Determine the (x, y) coordinate at the center of the cell enclosing the given text.  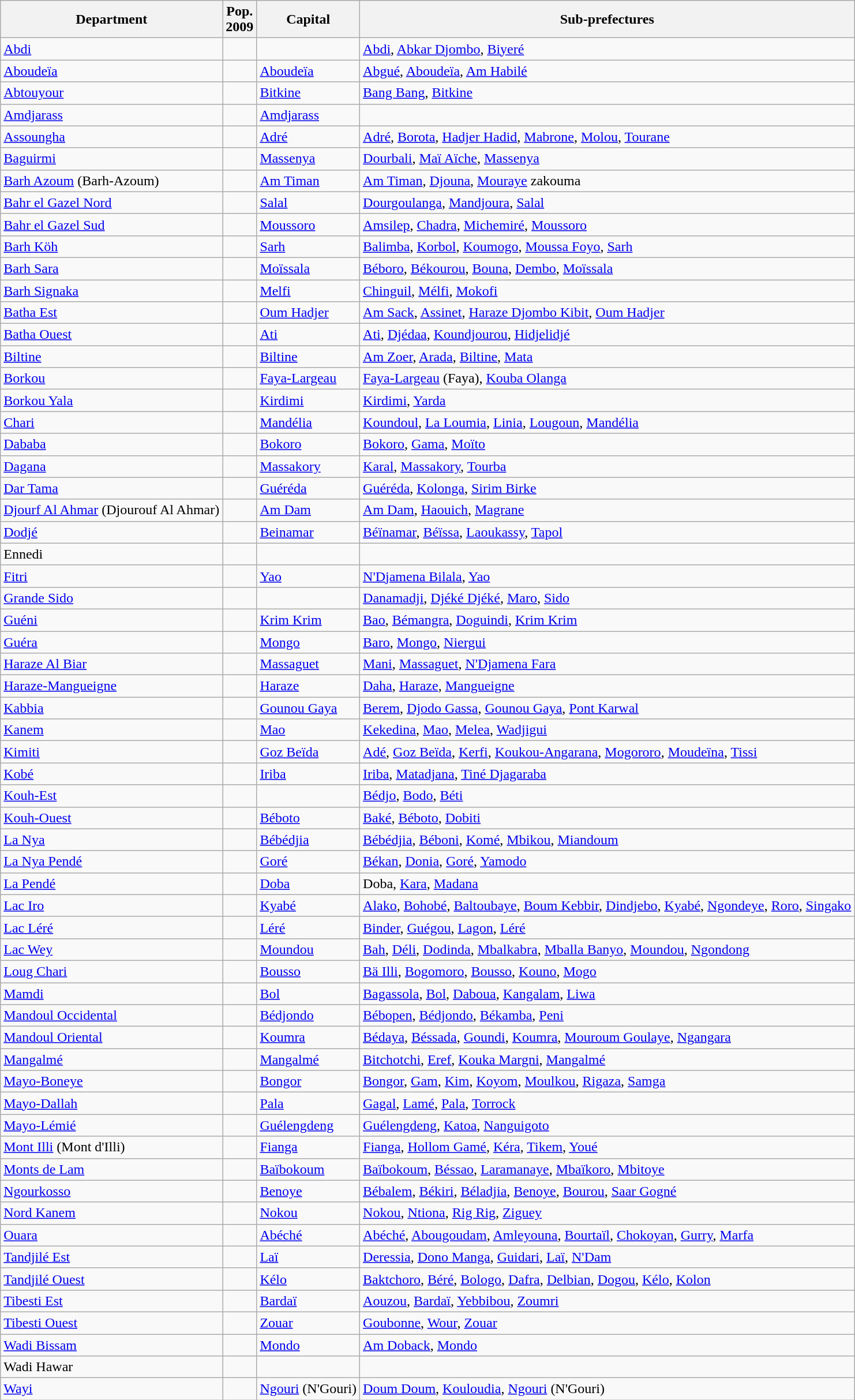
Lac Iro (112, 905)
Krim Krim (308, 620)
Goré (308, 862)
Béboro, Békourou, Bouna, Dembo, Moïssala (607, 268)
Bol (308, 993)
Kanem (112, 730)
Goz Beïda (308, 752)
Bédjo, Bodo, Béti (607, 796)
Doba (308, 884)
Bongor, Gam, Kim, Koyom, Moulkou, Rigaza, Samga (607, 1081)
Doum Doum, Kouloudia, Ngouri (N'Gouri) (607, 1389)
Borkou Yala (112, 400)
Wadi Bissam (112, 1345)
Mao (308, 730)
Loug Chari (112, 971)
La Pendé (112, 884)
Bahr el Gazel Nord (112, 203)
Fitri (112, 576)
Mayo-Dallah (112, 1103)
Baïbokoum (308, 1169)
Goubonne, Wour, Zouar (607, 1323)
Lac Léré (112, 927)
Bédaya, Béssada, Goundi, Koumra, Mouroum Goulaye, Ngangara (607, 1038)
Ennedi (112, 554)
Tandjilé Est (112, 1257)
Fianga, Hollom Gamé, Kéra, Tikem, Youé (607, 1147)
Béïnamar, Béïssa, Laoukassy, Tapol (607, 532)
Danamadji, Djéké Djéké, Maro, Sido (607, 598)
Ati, Djédaa, Koundjourou, Hidjelidjé (607, 335)
Nord Kanem (112, 1213)
Bitkine (308, 93)
Guéréda (308, 488)
Tandjilé Ouest (112, 1279)
Kyabé (308, 905)
Haraze Al Biar (112, 664)
Am Timan (308, 181)
Alako, Bohobé, Baltoubaye, Boum Kebbir, Dindjebo, Kyabé, Ngondeye, Roro, Singako (607, 905)
Adré (308, 137)
Gagal, Lamé, Pala, Torrock (607, 1103)
Karal, Massakory, Tourba (607, 466)
Baro, Mongo, Niergui (607, 642)
Gounou Gaya (308, 708)
Benoye (308, 1191)
Abéché, Abougoudam, Amleyouna, Bourtaïl, Chokoyan, Gurry, Marfa (607, 1235)
Laï (308, 1257)
Chari (112, 422)
Bah, Déli, Dodinda, Mbalkabra, Mballa Banyo, Moundou, Ngondong (607, 949)
Kélo (308, 1279)
Ngourkosso (112, 1191)
Ouara (112, 1235)
Guéra (112, 642)
Ngouri (N'Gouri) (308, 1389)
Mandoul Oriental (112, 1038)
Mayo-Boneye (112, 1081)
Djourf Al Ahmar (Djourouf Al Ahmar) (112, 510)
Bébédjia (308, 840)
Mani, Massaguet, N'Djamena Fara (607, 664)
Batha Est (112, 313)
Deressia, Dono Manga, Guidari, Laï, N'Dam (607, 1257)
Bébalem, Békiri, Béladjia, Benoye, Bourou, Saar Gogné (607, 1191)
Oum Hadjer (308, 313)
Baïbokoum, Béssao, Laramanaye, Mbaïkoro, Mbitoye (607, 1169)
Koumra (308, 1038)
Adé, Goz Beïda, Kerfi, Koukou-Angarana, Mogororo, Moudeïna, Tissi (607, 752)
Am Dam, Haouich, Magrane (607, 510)
Daha, Haraze, Mangueigne (607, 686)
Ati (308, 335)
Barh Azoum (Barh-Azoum) (112, 181)
Abdi (112, 49)
Doba, Kara, Madana (607, 884)
Bitchotchi, Eref, Kouka Margni, Mangalmé (607, 1060)
Melfi (308, 290)
Moïssala (308, 268)
Dababa (112, 444)
Department (112, 20)
Dagana (112, 466)
Bokoro (308, 444)
Massakory (308, 466)
Abdi, Abkar Djombo, Biyeré (607, 49)
Mayo-Lémié (112, 1125)
Bao, Bémangra, Doguindi, Krim Krim (607, 620)
Salal (308, 203)
Bébédjia, Béboni, Komé, Mbikou, Miandoum (607, 840)
Adré, Borota, Hadjer Hadid, Mabrone, Molou, Tourane (607, 137)
Bédjondo (308, 1016)
Kimiti (112, 752)
Mandélia (308, 422)
Haraze (308, 686)
Moussoro (308, 224)
Sarh (308, 246)
Mont Illi (Mont d'Illi) (112, 1147)
Abgué, Aboudeïa, Am Habilé (607, 71)
Am Dam (308, 510)
Bardaï (308, 1301)
Faya-Largeau (308, 379)
Fianga (308, 1147)
Barh Köh (112, 246)
Berem, Djodo Gassa, Gounou Gaya, Pont Karwal (607, 708)
Wadi Hawar (112, 1367)
Dar Tama (112, 488)
Mondo (308, 1345)
Pala (308, 1103)
Nokou, Ntiona, Rig Rig, Ziguey (607, 1213)
Béboto (308, 818)
Kirdimi (308, 400)
Kouh-Ouest (112, 818)
Baké, Béboto, Dobiti (607, 818)
Pop.2009 (240, 20)
Balimba, Korbol, Koumogo, Moussa Foyo, Sarh (607, 246)
Lac Wey (112, 949)
Sub-prefectures (607, 20)
Abtouyour (112, 93)
Bokoro, Gama, Moïto (607, 444)
Koundoul, La Loumia, Linia, Lougoun, Mandélia (607, 422)
Kabbia (112, 708)
Mongo (308, 642)
Grande Sido (112, 598)
Kirdimi, Yarda (607, 400)
Massenya (308, 159)
Baguirmi (112, 159)
Iriba (308, 774)
Beinamar (308, 532)
Binder, Guégou, Lagon, Léré (607, 927)
Kouh-Est (112, 796)
Iriba, Matadjana, Tiné Djagaraba (607, 774)
Massaguet (308, 664)
Kekedina, Mao, Melea, Wadjigui (607, 730)
Bagassola, Bol, Daboua, Kangalam, Liwa (607, 993)
Baktchoro, Béré, Bologo, Dafra, Delbian, Dogou, Kélo, Kolon (607, 1279)
Barh Signaka (112, 290)
Bousso (308, 971)
La Nya Pendé (112, 862)
Kobé (112, 774)
Bang Bang, Bitkine (607, 93)
Mandoul Occidental (112, 1016)
Wayi (112, 1389)
N'Djamena Bilala, Yao (607, 576)
Am Sack, Assinet, Haraze Djombo Kibit, Oum Hadjer (607, 313)
Zouar (308, 1323)
Dourgoulanga, Mandjoura, Salal (607, 203)
Chinguil, Mélfi, Mokofi (607, 290)
Mamdi (112, 993)
Guéréda, Kolonga, Sirim Birke (607, 488)
Guéni (112, 620)
Bongor (308, 1081)
Capital (308, 20)
Tibesti Est (112, 1301)
Bä Illi, Bogomoro, Bousso, Kouno, Mogo (607, 971)
Faya-Largeau (Faya), Kouba Olanga (607, 379)
Guélengdeng, Katoa, Nanguigoto (607, 1125)
Am Zoer, Arada, Biltine, Mata (607, 357)
Guélengdeng (308, 1125)
Moundou (308, 949)
La Nya (112, 840)
Tibesti Ouest (112, 1323)
Amsilep, Chadra, Michemiré, Moussoro (607, 224)
Monts de Lam (112, 1169)
Yao (308, 576)
Abéché (308, 1235)
Nokou (308, 1213)
Aouzou, Bardaï, Yebbibou, Zoumri (607, 1301)
Batha Ouest (112, 335)
Assoungha (112, 137)
Barh Sara (112, 268)
Bahr el Gazel Sud (112, 224)
Dodjé (112, 532)
Borkou (112, 379)
Haraze-Mangueigne (112, 686)
Bébopen, Bédjondo, Békamba, Peni (607, 1016)
Léré (308, 927)
Am Doback, Mondo (607, 1345)
Dourbali, Maï Aïche, Massenya (607, 159)
Békan, Donia, Goré, Yamodo (607, 862)
Am Timan, Djouna, Mouraye zakouma (607, 181)
